For the text-containing cell, return its midpoint in [x, y] coordinate format. 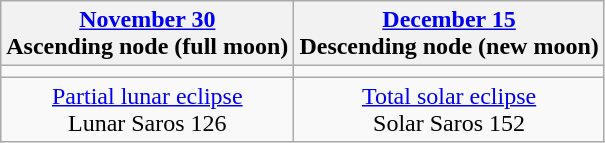
Total solar eclipseSolar Saros 152 [449, 110]
November 30Ascending node (full moon) [148, 34]
Partial lunar eclipseLunar Saros 126 [148, 110]
December 15Descending node (new moon) [449, 34]
